Pinpoint the cell where the given text exists, returning its [x, y] midpoint coordinate. 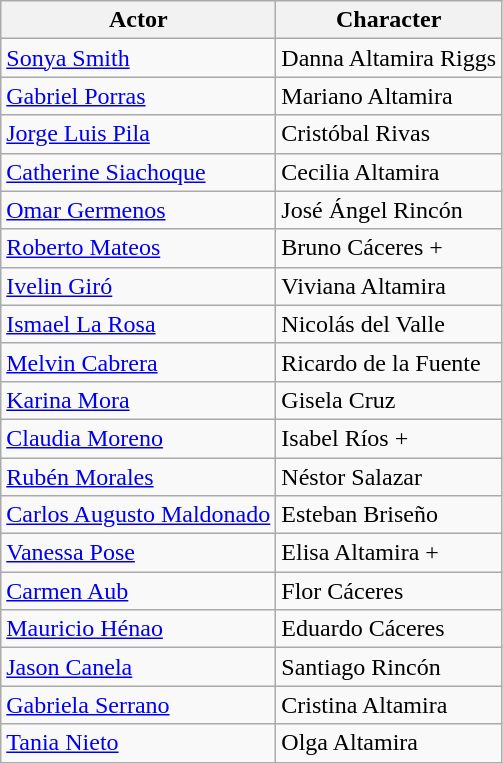
Vanessa Pose [138, 553]
Tania Nieto [138, 743]
Gabriela Serrano [138, 705]
Néstor Salazar [389, 477]
Viviana Altamira [389, 286]
Carlos Augusto Maldonado [138, 515]
Omar Germenos [138, 210]
Ricardo de la Fuente [389, 362]
Rubén Morales [138, 477]
Isabel Ríos + [389, 438]
Jorge Luis Pila [138, 134]
Ivelin Giró [138, 286]
Danna Altamira Riggs [389, 58]
José Ángel Rincón [389, 210]
Olga Altamira [389, 743]
Cecilia Altamira [389, 172]
Eduardo Cáceres [389, 629]
Nicolás del Valle [389, 324]
Cristina Altamira [389, 705]
Melvin Cabrera [138, 362]
Carmen Aub [138, 591]
Karina Mora [138, 400]
Elisa Altamira + [389, 553]
Mariano Altamira [389, 96]
Claudia Moreno [138, 438]
Gabriel Porras [138, 96]
Ismael La Rosa [138, 324]
Flor Cáceres [389, 591]
Esteban Briseño [389, 515]
Jason Canela [138, 667]
Santiago Rincón [389, 667]
Roberto Mateos [138, 248]
Gisela Cruz [389, 400]
Character [389, 20]
Mauricio Hénao [138, 629]
Bruno Cáceres + [389, 248]
Catherine Siachoque [138, 172]
Sonya Smith [138, 58]
Cristóbal Rivas [389, 134]
Actor [138, 20]
